Pinpoint the cell where the given text exists, returning its (x, y) midpoint coordinate. 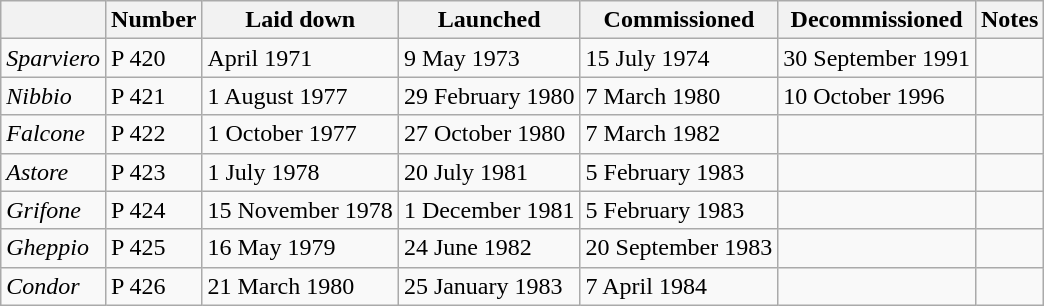
P 422 (154, 134)
27 October 1980 (489, 134)
15 November 1978 (300, 210)
Commissioned (679, 20)
Grifone (54, 210)
Astore (54, 172)
Falcone (54, 134)
25 January 1983 (489, 286)
P 420 (154, 58)
7 March 1980 (679, 96)
10 October 1996 (877, 96)
Condor (54, 286)
Gheppio (54, 248)
P 426 (154, 286)
7 March 1982 (679, 134)
Launched (489, 20)
29 February 1980 (489, 96)
Nibbio (54, 96)
20 September 1983 (679, 248)
20 July 1981 (489, 172)
April 1971 (300, 58)
P 423 (154, 172)
1 August 1977 (300, 96)
24 June 1982 (489, 248)
Notes (1009, 20)
Sparviero (54, 58)
1 July 1978 (300, 172)
1 October 1977 (300, 134)
Laid down (300, 20)
P 425 (154, 248)
P 421 (154, 96)
16 May 1979 (300, 248)
Decommissioned (877, 20)
21 March 1980 (300, 286)
9 May 1973 (489, 58)
P 424 (154, 210)
15 July 1974 (679, 58)
1 December 1981 (489, 210)
30 September 1991 (877, 58)
Number (154, 20)
7 April 1984 (679, 286)
